Detect which cell encompasses the target text, then output its (x, y) center coordinate. 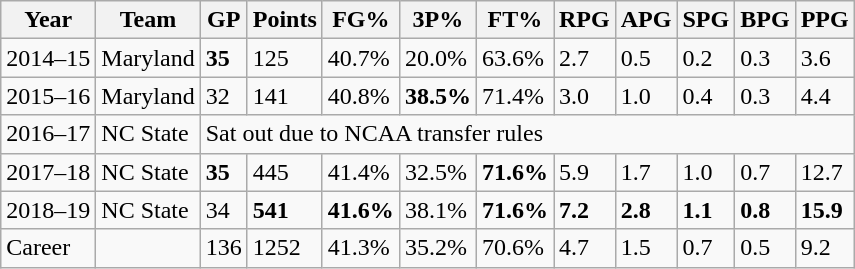
BPG (765, 20)
1252 (284, 248)
2014–15 (48, 58)
SPG (706, 20)
APG (646, 20)
3.6 (824, 58)
2018–19 (48, 210)
2017–18 (48, 172)
2015–16 (48, 96)
32.5% (438, 172)
20.0% (438, 58)
15.9 (824, 210)
4.7 (585, 248)
7.2 (585, 210)
Year (48, 20)
9.2 (824, 248)
32 (224, 96)
38.5% (438, 96)
0.2 (706, 58)
35.2% (438, 248)
2.8 (646, 210)
3.0 (585, 96)
41.3% (360, 248)
40.7% (360, 58)
1.1 (706, 210)
136 (224, 248)
0.8 (765, 210)
38.1% (438, 210)
63.6% (514, 58)
41.6% (360, 210)
12.7 (824, 172)
125 (284, 58)
34 (224, 210)
2016–17 (48, 134)
141 (284, 96)
5.9 (585, 172)
445 (284, 172)
541 (284, 210)
FG% (360, 20)
70.6% (514, 248)
40.8% (360, 96)
Team (148, 20)
Sat out due to NCAA transfer rules (527, 134)
1.7 (646, 172)
4.4 (824, 96)
3P% (438, 20)
71.4% (514, 96)
Points (284, 20)
0.4 (706, 96)
GP (224, 20)
1.5 (646, 248)
Career (48, 248)
2.7 (585, 58)
PPG (824, 20)
41.4% (360, 172)
RPG (585, 20)
FT% (514, 20)
